For the text-containing cell, return its midpoint in (x, y) coordinate format. 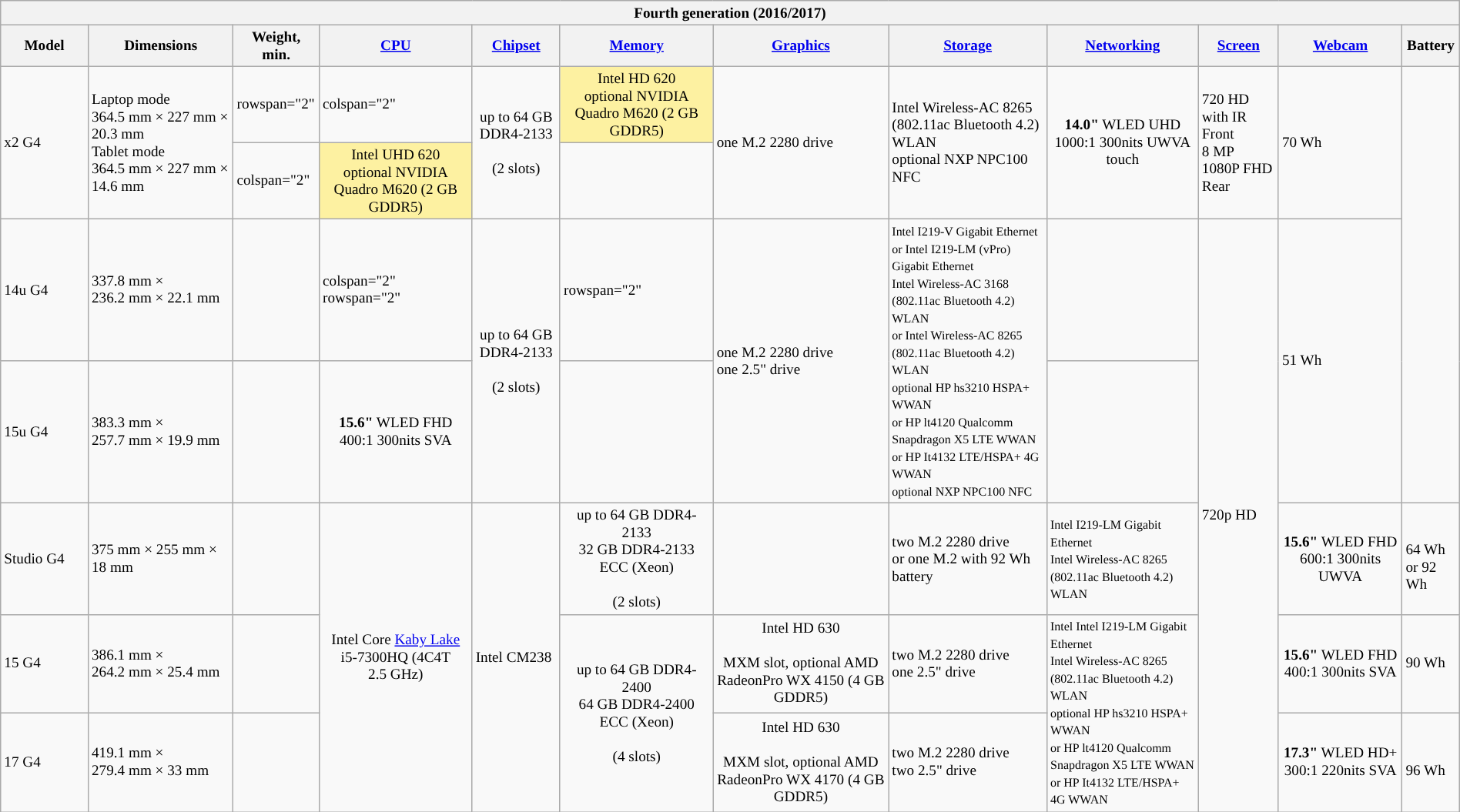
two M.2 2280 driveone 2.5" drive (968, 663)
two M.2 2280 driveor one M.2 with 92 Wh battery (968, 559)
17.3" WLED HD+ 300:1 220nits SVA (1340, 762)
colspan="2" rowspan="2" (396, 291)
15.6" WLED FHD 600:1 300nits UWVA (1340, 559)
Intel HD 620optional NVIDIA Quadro M620 (2 GB GDDR5) (636, 105)
Memory (636, 45)
up to 64 GB DDR4-2400 64 GB DDR4-2400 ECC (Xeon)(4 slots) (636, 713)
Weight, min. (276, 45)
383.3 mm × 257.7 mm × 19.9 mm (160, 433)
x2 G4 (45, 142)
64 Whor 92 Wh (1431, 559)
Graphics (801, 45)
720p HD (1238, 516)
Fourth generation (2016/2017) (730, 13)
Storage (968, 45)
Networking (1123, 45)
Intel I219-LM Gigabit EthernetIntel Wireless-AC 8265 (802.11ac Bluetooth 4.2) WLAN (1123, 559)
Intel UHD 620optional NVIDIA Quadro M620 (2 GB GDDR5) (396, 180)
two M.2 2280 drivetwo 2.5" drive (968, 762)
720 HD with IR Front8 MP 1080P FHD Rear (1238, 142)
14u G4 (45, 291)
386.1 mm × 264.2 mm × 25.4 mm (160, 663)
15u G4 (45, 433)
Chipset (516, 45)
70 Wh (1340, 142)
Intel HD 630MXM slot, optional AMD RadeonPro WX 4150 (4 GB GDDR5) (801, 663)
Laptop mode 364.5 mm × 227 mm × 20.3 mmTablet mode 364.5 mm × 227 mm × 14.6 mm (160, 142)
Model (45, 45)
one M.2 2280 drive (801, 142)
15 G4 (45, 663)
375 mm × 255 mm × 18 mm (160, 559)
Intel CM238 (516, 657)
Intel Core Kaby Lake i5-7300HQ (4C4T 2.5 GHz) (396, 657)
337.8 mm × 236.2 mm × 22.1 mm (160, 291)
51 Wh (1340, 362)
Battery (1431, 45)
Studio G4 (45, 559)
90 Wh (1431, 663)
up to 64 GB DDR4-2133 32 GB DDR4-2133 ECC (Xeon)(2 slots) (636, 559)
CPU (396, 45)
Screen (1238, 45)
Intel HD 630MXM slot, optional AMD RadeonPro WX 4170 (4 GB GDDR5) (801, 762)
419.1 mm × 279.4 mm × 33 mm (160, 762)
Intel Wireless-AC 8265 (802.11ac Bluetooth 4.2) WLANoptional NXP NPC100 NFC (968, 142)
96 Wh (1431, 762)
14.0" WLED UHD 1000:1 300nits UWVA touch (1123, 142)
Webcam (1340, 45)
17 G4 (45, 762)
one M.2 2280 driveone 2.5" drive (801, 362)
Dimensions (160, 45)
